For the text-containing cell, return its midpoint in [x, y] coordinate format. 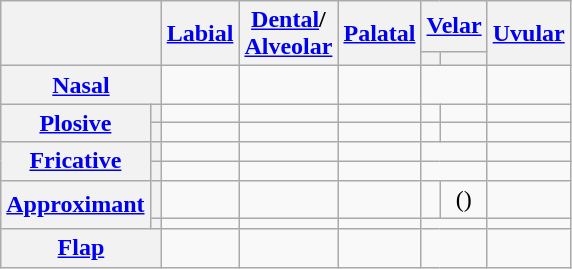
Uvular [528, 34]
Fricative [76, 161]
Velar [454, 26]
Plosive [76, 123]
Dental/Alveolar [288, 34]
Palatal [380, 34]
Flap [81, 248]
() [464, 199]
Nasal [81, 85]
Approximant [76, 204]
Labial [200, 34]
